Capture the cell that displays the provided text and extract its [X, Y] central coordinate. 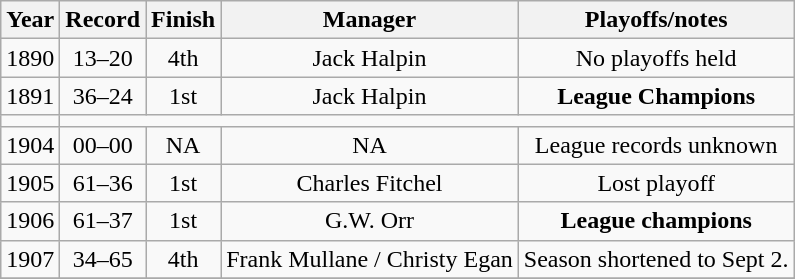
League Champions [656, 96]
League records unknown [656, 145]
Finish [184, 20]
Year [30, 20]
Lost playoff [656, 183]
No playoffs held [656, 58]
34–65 [103, 259]
36–24 [103, 96]
Record [103, 20]
1904 [30, 145]
1891 [30, 96]
G.W. Orr [370, 221]
1906 [30, 221]
Frank Mullane / Christy Egan [370, 259]
1907 [30, 259]
00–00 [103, 145]
League champions [656, 221]
Playoffs/notes [656, 20]
61–37 [103, 221]
13–20 [103, 58]
Season shortened to Sept 2. [656, 259]
61–36 [103, 183]
Manager [370, 20]
1905 [30, 183]
1890 [30, 58]
Charles Fitchel [370, 183]
